Scan for the cell matching the given text and deliver its [X, Y] coordinate at center. 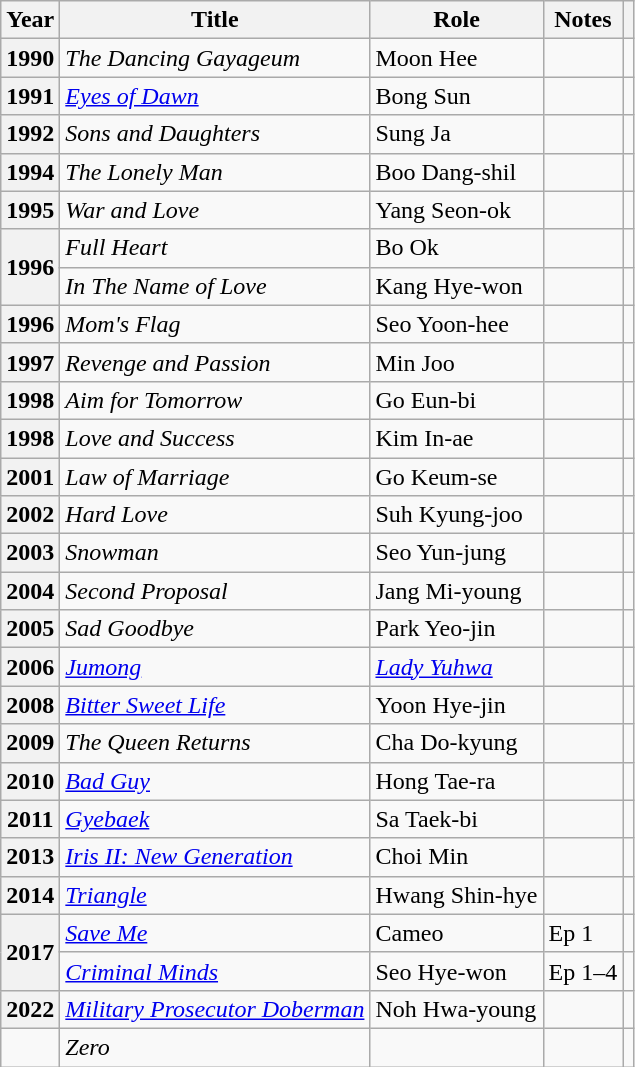
2004 [30, 591]
1994 [30, 172]
2017 [30, 952]
2005 [30, 629]
Second Proposal [215, 591]
2013 [30, 857]
Kang Hye-won [456, 286]
Choi Min [456, 857]
1997 [30, 362]
War and Love [215, 210]
Cha Do-kyung [456, 743]
2014 [30, 895]
Mom's Flag [215, 324]
Seo Yoon-hee [456, 324]
Criminal Minds [215, 971]
Seo Yun-jung [456, 553]
Title [215, 20]
Eyes of Dawn [215, 96]
Kim In-ae [456, 438]
2003 [30, 553]
Zero [215, 1047]
Aim for Tomorrow [215, 400]
2008 [30, 705]
Hard Love [215, 515]
Sons and Daughters [215, 134]
Bo Ok [456, 248]
Go Eun-bi [456, 400]
Lady Yuhwa [456, 667]
Triangle [215, 895]
Year [30, 20]
In The Name of Love [215, 286]
Revenge and Passion [215, 362]
Love and Success [215, 438]
Go Keum-se [456, 477]
Min Joo [456, 362]
Role [456, 20]
1992 [30, 134]
Hong Tae-ra [456, 781]
Cameo [456, 933]
Jang Mi-young [456, 591]
Snowman [215, 553]
Jumong [215, 667]
The Dancing Gayageum [215, 58]
Noh Hwa-young [456, 1009]
Sa Taek-bi [456, 819]
Boo Dang-shil [456, 172]
Iris II: New Generation [215, 857]
Ep 1 [583, 933]
Bong Sun [456, 96]
Gyebaek [215, 819]
Bad Guy [215, 781]
Hwang Shin-hye [456, 895]
Full Heart [215, 248]
Moon Hee [456, 58]
2022 [30, 1009]
1991 [30, 96]
The Queen Returns [215, 743]
Military Prosecutor Doberman [215, 1009]
Yoon Hye-jin [456, 705]
2011 [30, 819]
1990 [30, 58]
2001 [30, 477]
Law of Marriage [215, 477]
Bitter Sweet Life [215, 705]
Suh Kyung-joo [456, 515]
1995 [30, 210]
The Lonely Man [215, 172]
Ep 1–4 [583, 971]
Sad Goodbye [215, 629]
Notes [583, 20]
2002 [30, 515]
Sung Ja [456, 134]
Seo Hye-won [456, 971]
2010 [30, 781]
Save Me [215, 933]
Yang Seon-ok [456, 210]
Park Yeo-jin [456, 629]
2006 [30, 667]
2009 [30, 743]
